Provide the [X, Y] coordinate of the cell's center where the given text is located.  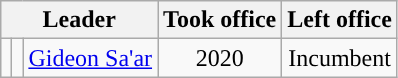
Gideon Sa'ar [90, 58]
Took office [220, 20]
Leader [80, 20]
Left office [340, 20]
2020 [220, 58]
Incumbent [340, 58]
